Detect which cell encompasses the target text, then output its (X, Y) center coordinate. 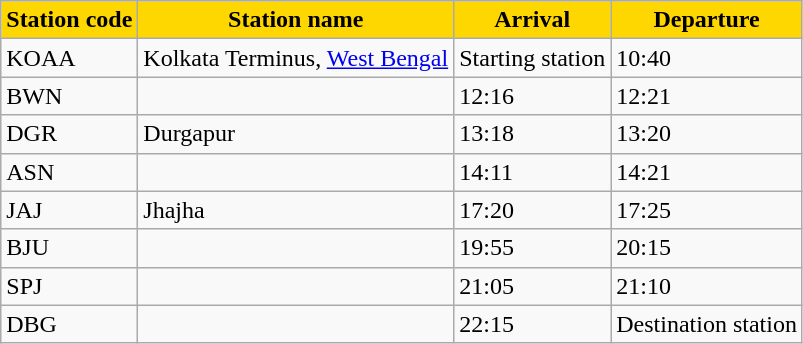
KOAA (70, 58)
10:40 (707, 58)
DGR (70, 134)
Jhajha (296, 210)
13:20 (707, 134)
22:15 (532, 324)
14:21 (707, 172)
Station code (70, 20)
ASN (70, 172)
21:10 (707, 286)
BWN (70, 96)
14:11 (532, 172)
17:20 (532, 210)
Station name (296, 20)
BJU (70, 248)
21:05 (532, 286)
13:18 (532, 134)
20:15 (707, 248)
Departure (707, 20)
Arrival (532, 20)
DBG (70, 324)
Destination station (707, 324)
Starting station (532, 58)
12:21 (707, 96)
12:16 (532, 96)
SPJ (70, 286)
17:25 (707, 210)
19:55 (532, 248)
JAJ (70, 210)
Durgapur (296, 134)
Kolkata Terminus, West Bengal (296, 58)
